Locate the cell with the specified text and output its (x, y) center coordinate. 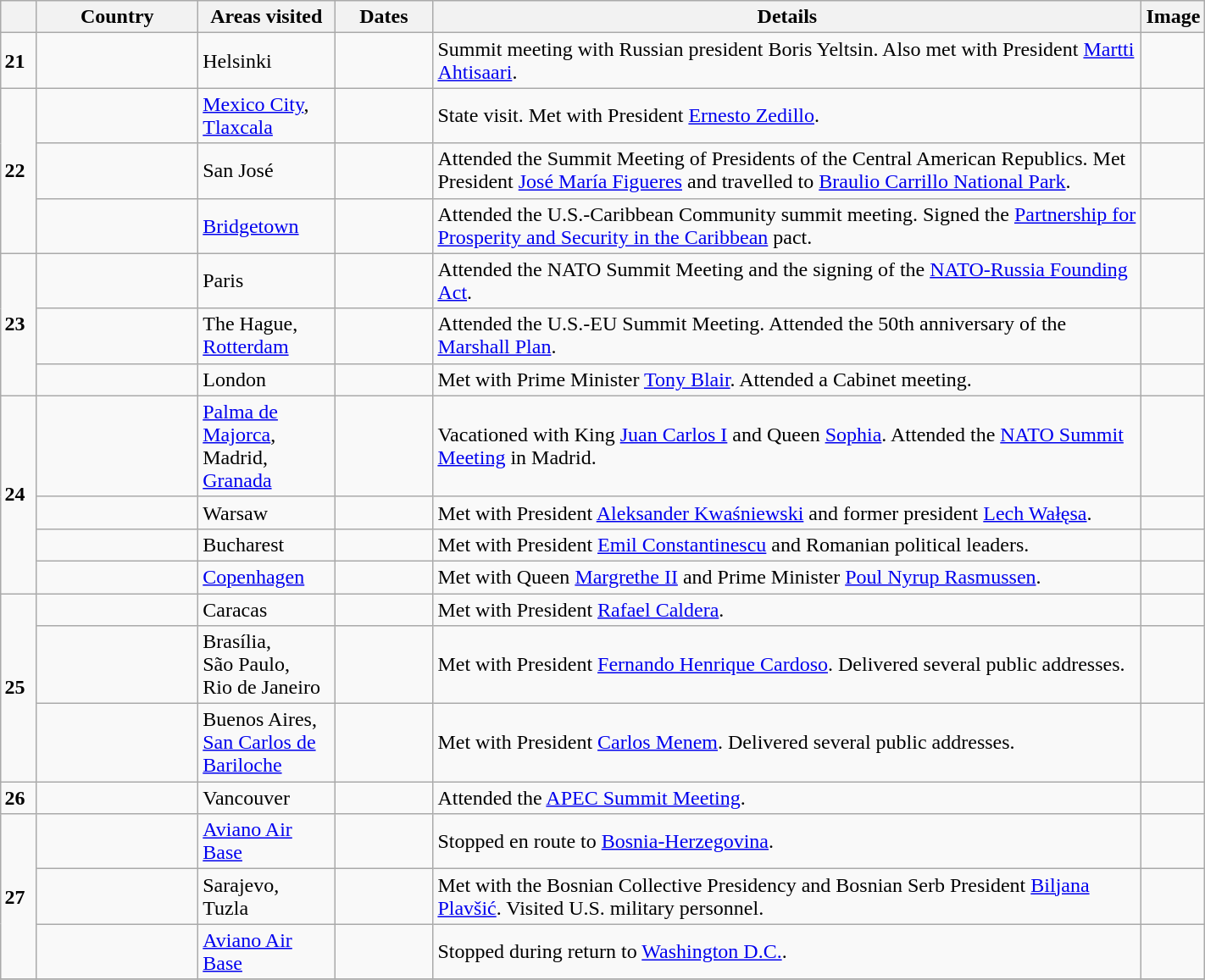
Met with Queen Margrethe II and Prime Minister Poul Nyrup Rasmussen. (787, 577)
Caracas (266, 609)
Paris (266, 281)
The Hague,Rotterdam (266, 335)
Met with President Emil Constantinescu and Romanian political leaders. (787, 545)
Vancouver (266, 798)
Sarajevo,Tuzla (266, 896)
26 (19, 798)
Met with the Bosnian Collective Presidency and Bosnian Serb President Biljana Plavšić. Visited U.S. military personnel. (787, 896)
Stopped during return to Washington D.C.. (787, 952)
27 (19, 896)
24 (19, 495)
Attended the U.S.-EU Summit Meeting. Attended the 50th anniversary of the Marshall Plan. (787, 335)
State visit. Met with President Ernesto Zedillo. (787, 115)
Stopped en route to Bosnia-Herzegovina. (787, 842)
Areas visited (266, 17)
Met with Prime Minister Tony Blair. Attended a Cabinet meeting. (787, 379)
25 (19, 687)
Copenhagen (266, 577)
Met with President Fernando Henrique Cardoso. Delivered several public addresses. (787, 665)
Mexico City,Tlaxcala (266, 115)
Warsaw (266, 512)
Brasília,São Paulo,Rio de Janeiro (266, 665)
Attended the NATO Summit Meeting and the signing of the NATO-Russia Founding Act. (787, 281)
Met with President Rafael Caldera. (787, 609)
Met with President Aleksander Kwaśniewski and former president Lech Wałęsa. (787, 512)
Helsinki (266, 61)
Attended the U.S.-Caribbean Community summit meeting. Signed the Partnership for Prosperity and Security in the Caribbean pact. (787, 225)
Vacationed with King Juan Carlos I and Queen Sophia. Attended the NATO Summit Meeting in Madrid. (787, 446)
Attended the APEC Summit Meeting. (787, 798)
Country (117, 17)
23 (19, 324)
Buenos Aires,San Carlos de Bariloche (266, 743)
Summit meeting with Russian president Boris Yeltsin. Also met with President Martti Ahtisaari. (787, 61)
Bridgetown (266, 225)
22 (19, 171)
Met with President Carlos Menem. Delivered several public addresses. (787, 743)
21 (19, 61)
Bucharest (266, 545)
Palma de Majorca,Madrid,Granada (266, 446)
Dates (384, 17)
London (266, 379)
San José (266, 171)
Image (1173, 17)
Details (787, 17)
